Detect which cell encompasses the target text, then output its [x, y] center coordinate. 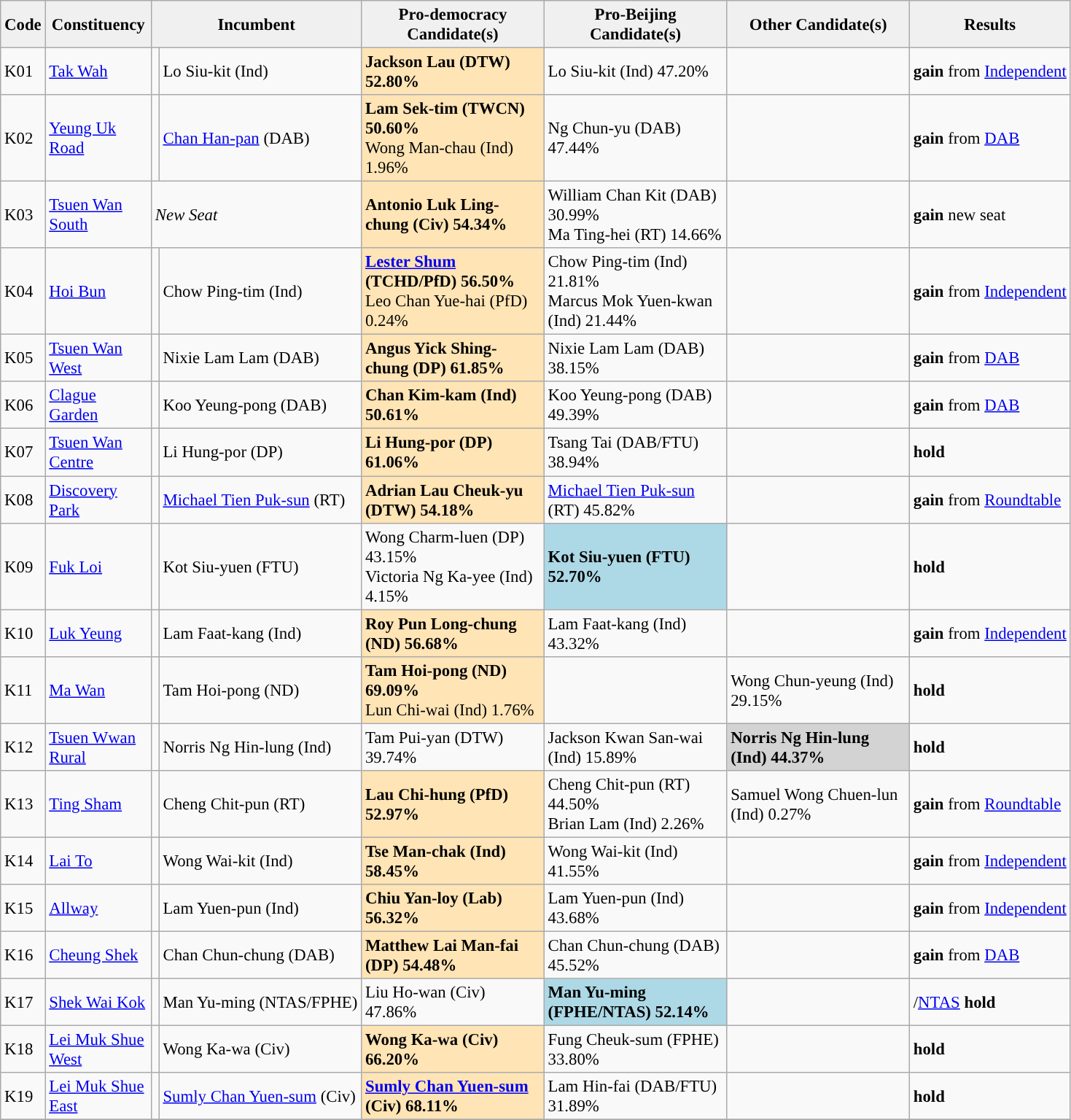
Chow Ping-tim (Ind) [260, 292]
Lai To [98, 860]
Tsuen Wwan Rural [98, 747]
K17 [23, 1002]
Sumly Chan Yuen-sum (Civ) [260, 1097]
Lo Siu-kit (Ind) [260, 71]
Wong Ka-wa (Civ) [260, 1050]
gain new seat [990, 215]
Yeung Uk Road [98, 139]
Lau Chi-hung (PfD) 52.97% [453, 804]
Shek Wai Kok [98, 1002]
K14 [23, 860]
K15 [23, 909]
K04 [23, 292]
Chan Kim-kam (Ind) 50.61% [453, 405]
K07 [23, 452]
Chan Chun-chung (DAB) [260, 955]
Cheng Chit-pun (RT) [260, 804]
Other Candidate(s) [818, 25]
K02 [23, 139]
Man Yu-ming (FPHE/NTAS) 52.14% [636, 1002]
Lei Muk Shue West [98, 1050]
Cheng Chit-pun (RT) 44.50%Brian Lam (Ind) 2.26% [636, 804]
Ting Sham [98, 804]
Chan Chun-chung (DAB) 45.52% [636, 955]
Lam Yuen-pun (Ind) 43.68% [636, 909]
Samuel Wong Chuen-lun (Ind) 0.27% [818, 804]
Roy Pun Long-chung (ND) 56.68% [453, 633]
Norris Ng Hin-lung (Ind) [260, 747]
Clague Garden [98, 405]
Ma Wan [98, 690]
/NTAS hold [990, 1002]
New Seat [257, 215]
Wong Wai-kit (Ind) [260, 860]
Wong Charm-luen (DP) 43.15%Victoria Ng Ka-yee (Ind) 4.15% [453, 566]
Lo Siu-kit (Ind) 47.20% [636, 71]
Li Hung-por (DP) 61.06% [453, 452]
Jackson Kwan San-wai (Ind) 15.89% [636, 747]
K01 [23, 71]
Sumly Chan Yuen-sum (Civ) 68.11% [453, 1097]
Discovery Park [98, 500]
Koo Yeung-pong (DAB) 49.39% [636, 405]
Allway [98, 909]
Lam Hin-fai (DAB/FTU) 31.89% [636, 1097]
Lam Faat-kang (Ind) 43.32% [636, 633]
Ng Chun-yu (DAB) 47.44% [636, 139]
Lam Faat-kang (Ind) [260, 633]
Adrian Lau Cheuk-yu (DTW) 54.18% [453, 500]
Angus Yick Shing-chung (DP) 61.85% [453, 359]
Tsang Tai (DAB/FTU) 38.94% [636, 452]
Tam Pui-yan (DTW) 39.74% [453, 747]
Cheung Shek [98, 955]
Wong Wai-kit (Ind) 41.55% [636, 860]
Hoi Bun [98, 292]
K03 [23, 215]
Chan Han-pan (DAB) [260, 139]
Tsuen Wan South [98, 215]
Fung Cheuk-sum (FPHE) 33.80% [636, 1050]
Chow Ping-tim (Ind) 21.81%Marcus Mok Yuen-kwan (Ind) 21.44% [636, 292]
Liu Ho-wan (Civ) 47.86% [453, 1002]
Chiu Yan-loy (Lab) 56.32% [453, 909]
Tsuen Wan Centre [98, 452]
K18 [23, 1050]
Lam Yuen-pun (Ind) [260, 909]
Wong Chun-yeung (Ind) 29.15% [818, 690]
K09 [23, 566]
Tam Hoi-pong (ND) [260, 690]
Fuk Loi [98, 566]
K19 [23, 1097]
Antonio Luk Ling-chung (Civ) 54.34% [453, 215]
Code [23, 25]
Michael Tien Puk-sun (RT) [260, 500]
K16 [23, 955]
Constituency [98, 25]
Jackson Lau (DTW) 52.80% [453, 71]
Nixie Lam Lam (DAB) [260, 359]
Lam Sek-tim (TWCN) 50.60%Wong Man-chau (Ind) 1.96% [453, 139]
K12 [23, 747]
Man Yu-ming (NTAS/FPHE) [260, 1002]
Kot Siu-yuen (FTU) [260, 566]
Incumbent [257, 25]
Koo Yeung-pong (DAB) [260, 405]
Norris Ng Hin-lung (Ind) 44.37% [818, 747]
Michael Tien Puk-sun (RT) 45.82% [636, 500]
Luk Yeung [98, 633]
K11 [23, 690]
Tsuen Wan West [98, 359]
Tam Hoi-pong (ND) 69.09%Lun Chi-wai (Ind) 1.76% [453, 690]
K13 [23, 804]
Matthew Lai Man-fai (DP) 54.48% [453, 955]
Nixie Lam Lam (DAB) 38.15% [636, 359]
Li Hung-por (DP) [260, 452]
K10 [23, 633]
Kot Siu-yuen (FTU) 52.70% [636, 566]
Tse Man-chak (Ind) 58.45% [453, 860]
Wong Ka-wa (Civ) 66.20% [453, 1050]
Lei Muk Shue East [98, 1097]
K06 [23, 405]
Lester Shum (TCHD/PfD) 56.50%Leo Chan Yue-hai (PfD) 0.24% [453, 292]
Pro-Beijing Candidate(s) [636, 25]
William Chan Kit (DAB) 30.99%Ma Ting-hei (RT) 14.66% [636, 215]
K05 [23, 359]
Tak Wah [98, 71]
K08 [23, 500]
Results [990, 25]
Pro-democracy Candidate(s) [453, 25]
